Locate the cell with the specified text and output its (X, Y) center coordinate. 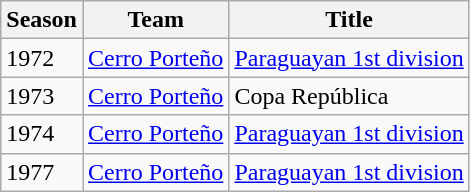
Team (155, 20)
1977 (42, 172)
Season (42, 20)
1973 (42, 96)
1972 (42, 58)
1974 (42, 134)
Title (349, 20)
Copa República (349, 96)
